Determine the (X, Y) coordinate at the center of the cell enclosing the given text.  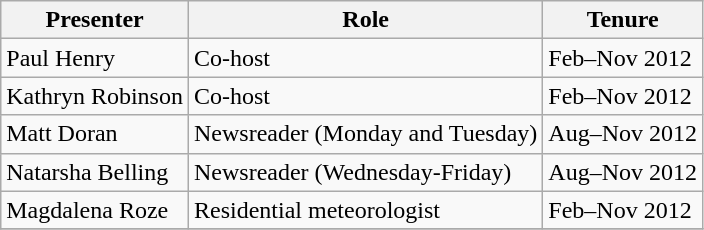
Natarsha Belling (95, 172)
Paul Henry (95, 58)
Role (365, 20)
Presenter (95, 20)
Kathryn Robinson (95, 96)
Magdalena Roze (95, 210)
Matt Doran (95, 134)
Newsreader (Wednesday-Friday) (365, 172)
Newsreader (Monday and Tuesday) (365, 134)
Residential meteorologist (365, 210)
Tenure (623, 20)
